From the cell containing the given text, extract its center point as [x, y] coordinate. 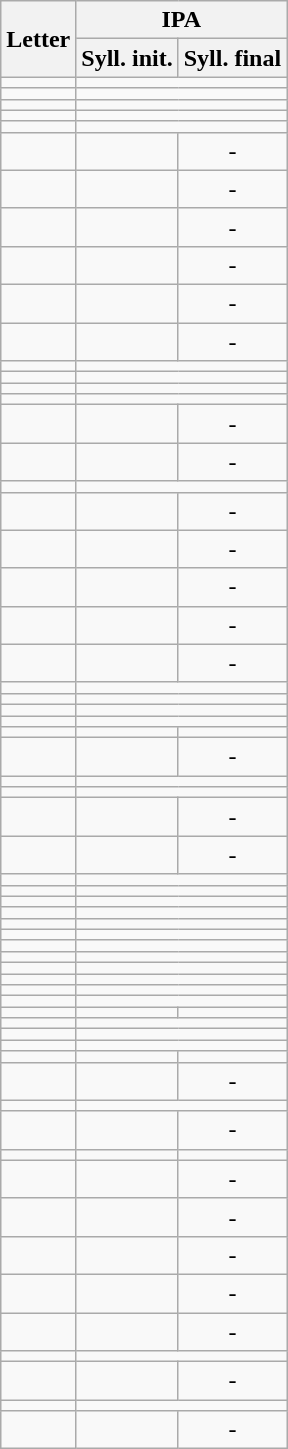
Syll. init. [127, 58]
Letter [38, 39]
Syll. final [232, 58]
IPA [182, 20]
